Detect which cell encompasses the target text, then output its (x, y) center coordinate. 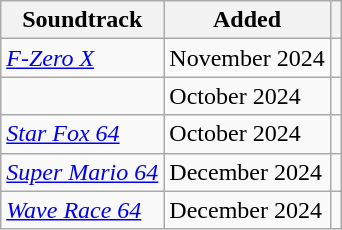
Wave Race 64 (82, 210)
F-Zero X (82, 58)
Super Mario 64 (82, 172)
Added (247, 20)
November 2024 (247, 58)
Star Fox 64 (82, 134)
Soundtrack (82, 20)
